Locate the cell with the specified text and output its [x, y] center coordinate. 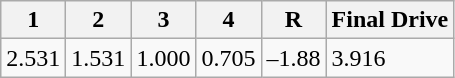
R [294, 20]
0.705 [228, 58]
3.916 [390, 58]
3 [164, 20]
2.531 [34, 58]
1.000 [164, 58]
–1.88 [294, 58]
1.531 [98, 58]
2 [98, 20]
Final Drive [390, 20]
1 [34, 20]
4 [228, 20]
